For the text-containing cell, return its midpoint in (X, Y) coordinate format. 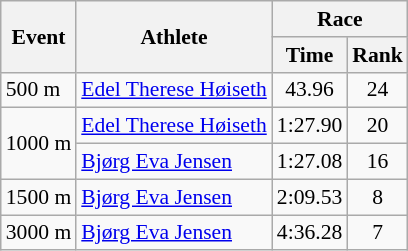
4:36.28 (310, 233)
1:27.08 (310, 162)
1:27.90 (310, 126)
24 (378, 90)
1500 m (38, 197)
Time (310, 55)
8 (378, 197)
Event (38, 36)
2:09.53 (310, 197)
7 (378, 233)
Athlete (174, 36)
16 (378, 162)
1000 m (38, 144)
500 m (38, 90)
Rank (378, 55)
43.96 (310, 90)
Race (340, 19)
20 (378, 126)
3000 m (38, 233)
